Pinpoint the cell where the given text exists, returning its [X, Y] midpoint coordinate. 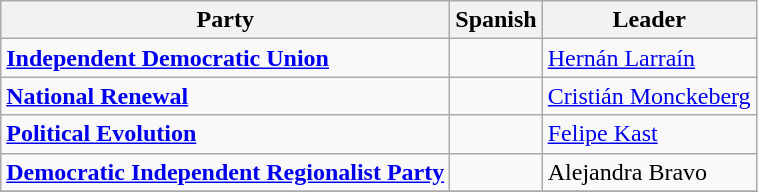
Democratic Independent Regionalist Party [226, 172]
Independent Democratic Union [226, 58]
Cristián Monckeberg [649, 96]
Hernán Larraín [649, 58]
Political Evolution [226, 134]
Felipe Kast [649, 134]
Party [226, 20]
Alejandra Bravo [649, 172]
Leader [649, 20]
National Renewal [226, 96]
Spanish [496, 20]
